Search for the cell housing the specified text and yield its [x, y] center coordinate. 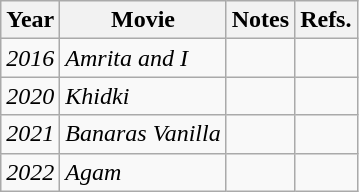
2016 [30, 58]
2020 [30, 96]
2021 [30, 134]
Amrita and I [143, 58]
Khidki [143, 96]
2022 [30, 172]
Banaras Vanilla [143, 134]
Refs. [326, 20]
Year [30, 20]
Agam [143, 172]
Notes [260, 20]
Movie [143, 20]
